From the cell containing the given text, extract its center point as [x, y] coordinate. 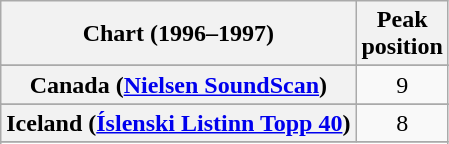
9 [402, 85]
Canada (Nielsen SoundScan) [178, 85]
Iceland (Íslenski Listinn Topp 40) [178, 123]
Peakposition [402, 34]
8 [402, 123]
Chart (1996–1997) [178, 34]
